Locate the cell with the specified text and output its (x, y) center coordinate. 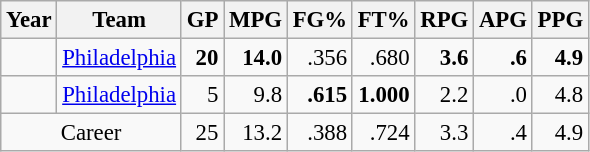
9.8 (256, 95)
.680 (384, 58)
.6 (504, 58)
.388 (320, 133)
.0 (504, 95)
GP (202, 20)
.356 (320, 58)
5 (202, 95)
13.2 (256, 133)
APG (504, 20)
FT% (384, 20)
.724 (384, 133)
Team (119, 20)
2.2 (444, 95)
25 (202, 133)
1.000 (384, 95)
.615 (320, 95)
4.8 (560, 95)
20 (202, 58)
14.0 (256, 58)
.4 (504, 133)
Career (92, 133)
MPG (256, 20)
Year (29, 20)
3.3 (444, 133)
3.6 (444, 58)
RPG (444, 20)
FG% (320, 20)
PPG (560, 20)
